Detect which cell encompasses the target text, then output its [x, y] center coordinate. 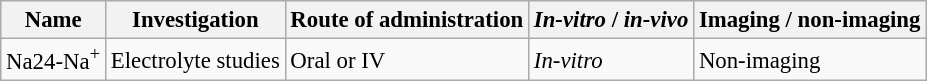
Na24-Na+ [54, 60]
Route of administration [406, 20]
Electrolyte studies [196, 60]
Non-imaging [810, 60]
Oral or IV [406, 60]
In-vitro [612, 60]
Investigation [196, 20]
Imaging / non-imaging [810, 20]
Name [54, 20]
In-vitro / in-vivo [612, 20]
